Capture the cell that displays the provided text and extract its [x, y] central coordinate. 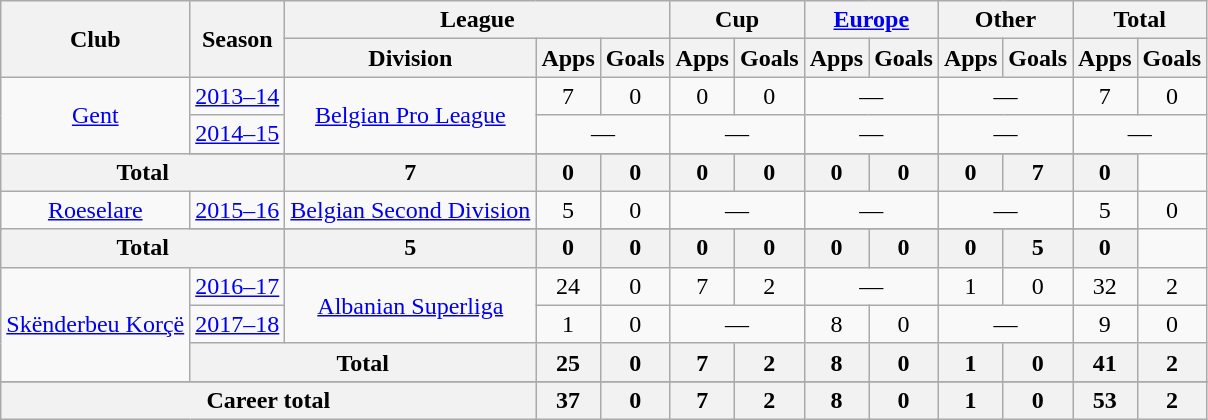
32 [1105, 286]
Other [1005, 20]
41 [1105, 362]
2013–14 [238, 96]
Albanian Superliga [410, 305]
Season [238, 39]
Europe [871, 20]
Division [410, 58]
Cup [737, 20]
2017–18 [238, 324]
9 [1105, 324]
37 [568, 400]
Roeselare [96, 210]
Gent [96, 115]
League [478, 20]
25 [568, 362]
2015–16 [238, 210]
Belgian Pro League [410, 115]
24 [568, 286]
Career total [268, 400]
2016–17 [238, 286]
Belgian Second Division [410, 210]
Skënderbeu Korçë [96, 324]
53 [1105, 400]
Club [96, 39]
2014–15 [238, 134]
